For the text-containing cell, return its midpoint in (x, y) coordinate format. 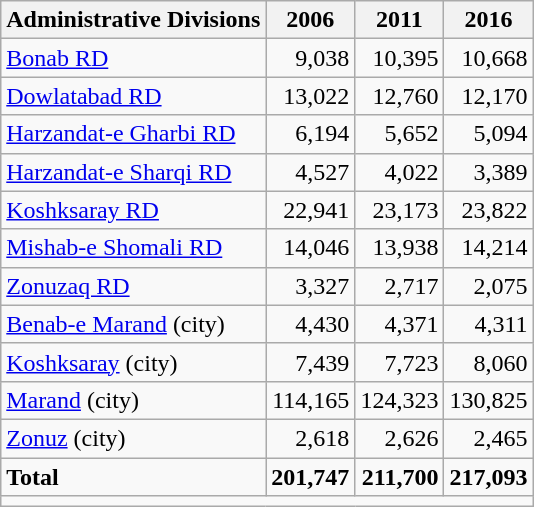
4,430 (310, 324)
2,465 (488, 438)
5,652 (400, 134)
22,941 (310, 210)
10,668 (488, 58)
Koshksaray RD (134, 210)
4,022 (400, 172)
211,700 (400, 477)
Bonab RD (134, 58)
Marand (city) (134, 400)
4,371 (400, 324)
14,214 (488, 248)
2,618 (310, 438)
5,094 (488, 134)
12,170 (488, 96)
6,194 (310, 134)
8,060 (488, 362)
201,747 (310, 477)
3,327 (310, 286)
Harzandat-e Sharqi RD (134, 172)
4,311 (488, 324)
2016 (488, 20)
2,717 (400, 286)
114,165 (310, 400)
2011 (400, 20)
3,389 (488, 172)
23,822 (488, 210)
Total (134, 477)
7,439 (310, 362)
217,093 (488, 477)
Zonuz (city) (134, 438)
130,825 (488, 400)
Dowlatabad RD (134, 96)
13,938 (400, 248)
Benab-e Marand (city) (134, 324)
2,075 (488, 286)
12,760 (400, 96)
7,723 (400, 362)
2,626 (400, 438)
13,022 (310, 96)
Harzandat-e Gharbi RD (134, 134)
124,323 (400, 400)
10,395 (400, 58)
4,527 (310, 172)
Zonuzaq RD (134, 286)
9,038 (310, 58)
2006 (310, 20)
23,173 (400, 210)
Administrative Divisions (134, 20)
Koshksaray (city) (134, 362)
Mishab-e Shomali RD (134, 248)
14,046 (310, 248)
